Search for the cell housing the specified text and yield its [x, y] center coordinate. 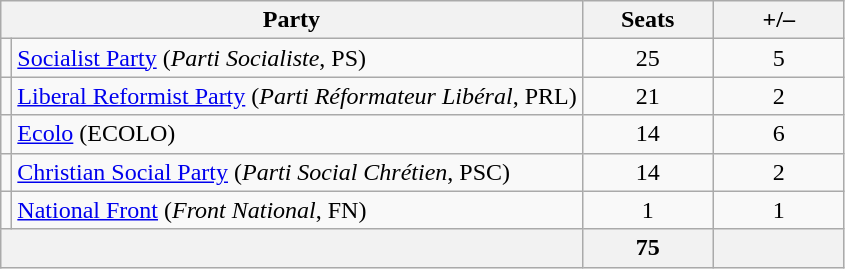
+/– [778, 20]
Liberal Reformist Party (Parti Réformateur Libéral, PRL) [297, 96]
5 [778, 58]
Christian Social Party (Parti Social Chrétien, PSC) [297, 172]
75 [648, 248]
25 [648, 58]
Socialist Party (Parti Socialiste, PS) [297, 58]
6 [778, 134]
Party [292, 20]
21 [648, 96]
Seats [648, 20]
National Front (Front National, FN) [297, 210]
Ecolo (ECOLO) [297, 134]
